For the text-containing cell, return its midpoint in (x, y) coordinate format. 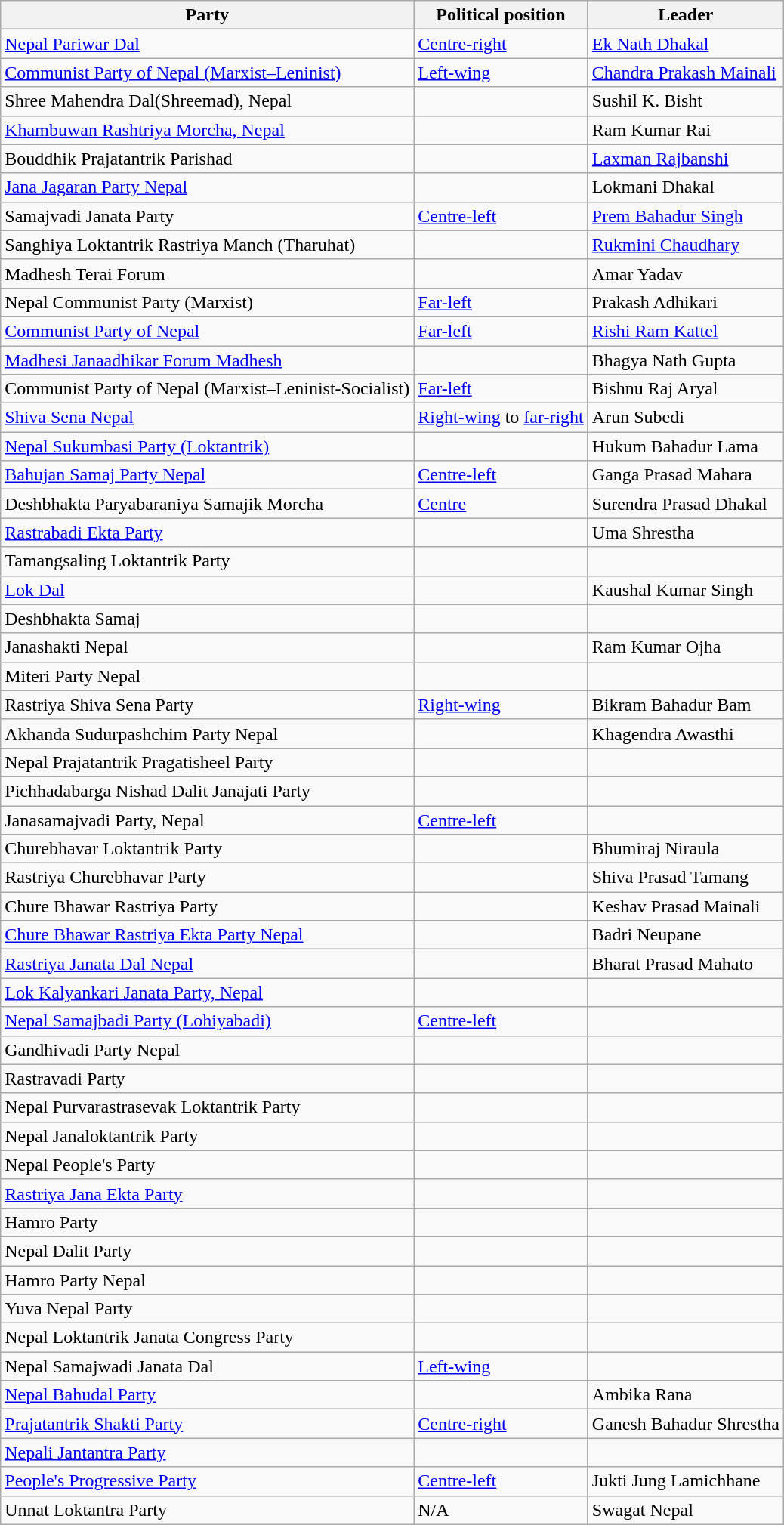
Akhanda Sudurpashchim Party Nepal (207, 733)
Nepal Loktantrik Janata Congress Party (207, 1338)
Hamro Party Nepal (207, 1280)
Miteri Party Nepal (207, 676)
Tamangsaling Loktantrik Party (207, 561)
Lokmani Dhakal (686, 187)
Right-wing to far-right (502, 418)
Shiva Sena Nepal (207, 418)
Nepal Janaloktantrik Party (207, 1136)
Bahujan Samaj Party Nepal (207, 475)
Rukmini Chaudhary (686, 245)
Churebhavar Loktantrik Party (207, 849)
Nepal Dalit Party (207, 1251)
Political position (502, 15)
Bharat Prasad Mahato (686, 964)
Ek Nath Dhakal (686, 44)
People's Progressive Party (207, 1481)
Shiva Prasad Tamang (686, 878)
Bhagya Nath Gupta (686, 360)
Jana Jagaran Party Nepal (207, 187)
Nepal Prajatantrik Pragatisheel Party (207, 762)
Samajvadi Janata Party (207, 216)
Deshbhakta Samaj (207, 619)
Ram Kumar Rai (686, 130)
Laxman Rajbanshi (686, 159)
Yuva Nepal Party (207, 1309)
Nepal Communist Party (Marxist) (207, 302)
Nepal Sukumbasi Party (Loktantrik) (207, 446)
Jukti Jung Lamichhane (686, 1481)
Rastravadi Party (207, 1079)
Hamro Party (207, 1222)
Swagat Nepal (686, 1510)
Leader (686, 15)
Uma Shrestha (686, 533)
Ambika Rana (686, 1395)
Rastriya Churebhavar Party (207, 878)
Madhesi Janaadhikar Forum Madhesh (207, 360)
Nepal Samajbadi Party (Lohiyabadi) (207, 1021)
Prem Bahadur Singh (686, 216)
Rastrabadi Ekta Party (207, 533)
Communist Party of Nepal (207, 331)
Madhesh Terai Forum (207, 273)
Badri Neupane (686, 935)
Lok Dal (207, 590)
N/A (502, 1510)
Centre (502, 504)
Rastriya Jana Ekta Party (207, 1193)
Rishi Ram Kattel (686, 331)
Right-wing (502, 705)
Bikram Bahadur Bam (686, 705)
Unnat Loktantra Party (207, 1510)
Sanghiya Loktantrik Rastriya Manch (Tharuhat) (207, 245)
Pichhadabarga Nishad Dalit Janajati Party (207, 791)
Kaushal Kumar Singh (686, 590)
Nepali Jantantra Party (207, 1452)
Ganesh Bahadur Shrestha (686, 1424)
Bhumiraj Niraula (686, 849)
Communist Party of Nepal (Marxist–Leninist) (207, 73)
Khagendra Awasthi (686, 733)
Chure Bhawar Rastriya Party (207, 906)
Communist Party of Nepal (Marxist–Leninist-Socialist) (207, 389)
Shree Mahendra Dal(Shreemad), Nepal (207, 101)
Party (207, 15)
Prajatantrik Shakti Party (207, 1424)
Nepal Purvarastrasevak Loktantrik Party (207, 1107)
Nepal Pariwar Dal (207, 44)
Rastriya Shiva Sena Party (207, 705)
Lok Kalyankari Janata Party, Nepal (207, 992)
Nepal Samajwadi Janata Dal (207, 1366)
Khambuwan Rashtriya Morcha, Nepal (207, 130)
Prakash Adhikari (686, 302)
Surendra Prasad Dhakal (686, 504)
Deshbhakta Paryabaraniya Samajik Morcha (207, 504)
Amar Yadav (686, 273)
Janasamajvadi Party, Nepal (207, 820)
Chure Bhawar Rastriya Ekta Party Nepal (207, 935)
Ganga Prasad Mahara (686, 475)
Nepal People's Party (207, 1165)
Ram Kumar Ojha (686, 647)
Hukum Bahadur Lama (686, 446)
Bouddhik Prajatantrik Parishad (207, 159)
Sushil K. Bisht (686, 101)
Rastriya Janata Dal Nepal (207, 964)
Keshav Prasad Mainali (686, 906)
Nepal Bahudal Party (207, 1395)
Janashakti Nepal (207, 647)
Bishnu Raj Aryal (686, 389)
Arun Subedi (686, 418)
Gandhivadi Party Nepal (207, 1050)
Chandra Prakash Mainali (686, 73)
